Identify which cell holds the provided text, then report its (x, y) central coordinate. 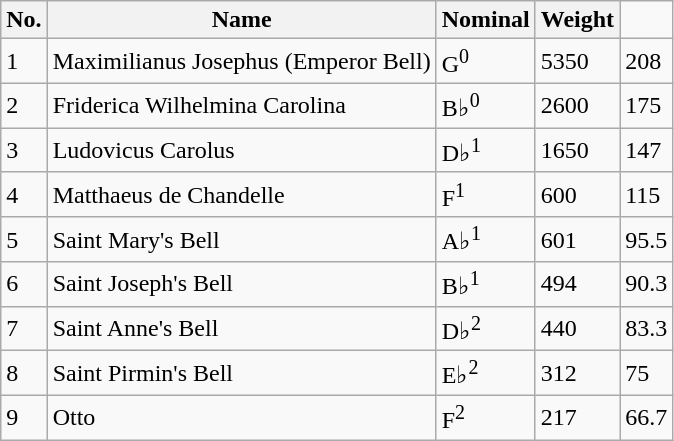
2600 (577, 106)
1650 (577, 150)
5350 (577, 62)
Weight (577, 20)
Ludovicus Carolus (242, 150)
B♭1 (486, 284)
9 (24, 418)
D♭1 (486, 150)
Saint Joseph's Bell (242, 284)
Maximilianus Josephus (Emperor Bell) (242, 62)
Friderica Wilhelmina Carolina (242, 106)
Otto (242, 418)
147 (646, 150)
2 (24, 106)
E♭2 (486, 374)
601 (577, 240)
B♭0 (486, 106)
Nominal (486, 20)
A♭1 (486, 240)
7 (24, 328)
F1 (486, 194)
115 (646, 194)
440 (577, 328)
175 (646, 106)
G0 (486, 62)
312 (577, 374)
83.3 (646, 328)
D♭2 (486, 328)
Saint Anne's Bell (242, 328)
4 (24, 194)
494 (577, 284)
No. (24, 20)
5 (24, 240)
6 (24, 284)
208 (646, 62)
217 (577, 418)
Name (242, 20)
F2 (486, 418)
Saint Pirmin's Bell (242, 374)
90.3 (646, 284)
3 (24, 150)
Saint Mary's Bell (242, 240)
75 (646, 374)
95.5 (646, 240)
66.7 (646, 418)
8 (24, 374)
1 (24, 62)
Matthaeus de Chandelle (242, 194)
600 (577, 194)
